Capture the cell that displays the provided text and extract its [x, y] central coordinate. 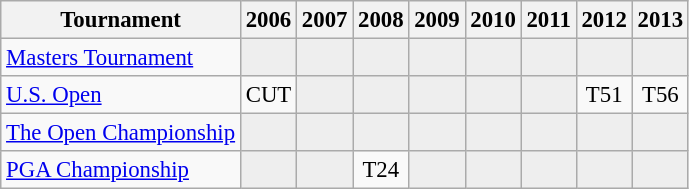
2008 [381, 20]
Masters Tournament [121, 58]
CUT [268, 95]
2006 [268, 20]
2009 [437, 20]
2013 [660, 20]
2010 [493, 20]
T56 [660, 95]
Tournament [121, 20]
U.S. Open [121, 95]
The Open Championship [121, 133]
T51 [604, 95]
2007 [325, 20]
PGA Championship [121, 170]
T24 [381, 170]
2011 [548, 20]
2012 [604, 20]
